Find where the given text appears and provide that cell's center as (x, y) coordinate. 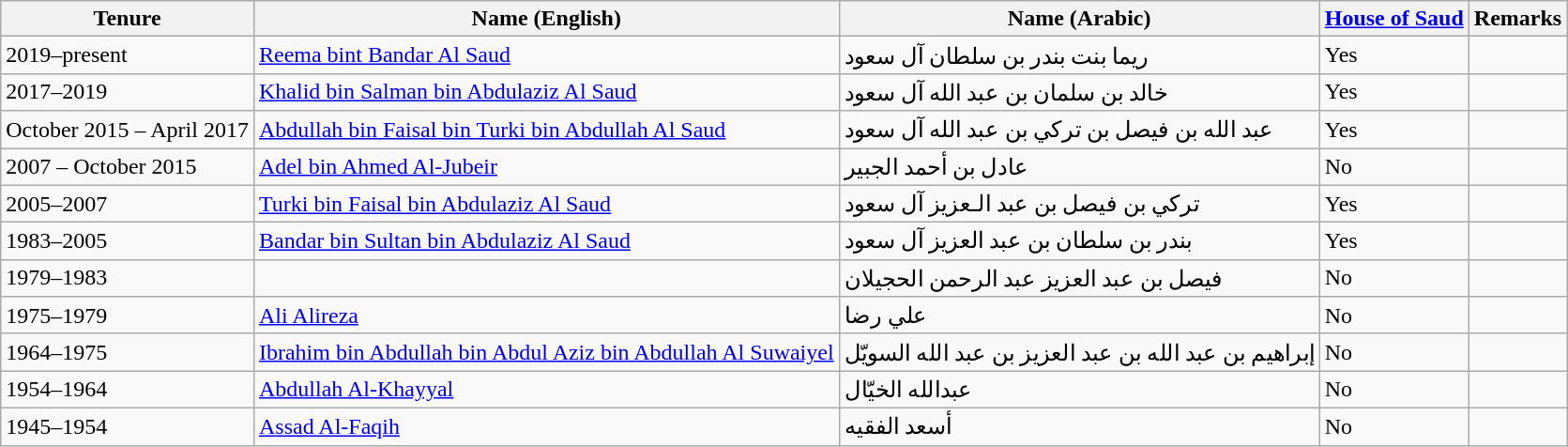
Name (English) (546, 19)
2019–present (128, 55)
عبد الله بن فيصل بن تركي بن عبد الله آل سعود (1079, 130)
Abdullah Al-Khayyal (546, 390)
بندر بن سلطان بن عبد العزيز آل سعود (1079, 241)
Name (Arabic) (1079, 19)
عادل بن أحمد الجبير (1079, 167)
فيصل بن عبد العزيز عبد الرحمن الحجيلان (1079, 278)
Reema bint Bandar Al Saud (546, 55)
October 2015 – April 2017 (128, 130)
Ibrahim bin Abdullah bin Abdul Aziz bin Abdullah Al Suwaiyel (546, 352)
House of Saud (1394, 19)
Khalid bin Salman bin Abdulaziz Al Saud (546, 92)
Abdullah bin Faisal bin Turki bin Abdullah Al Saud (546, 130)
2005–2007 (128, 204)
Turki bin Faisal bin Abdulaziz Al Saud (546, 204)
Tenure (128, 19)
ريما بنت بندر بن سلطان آل سعود (1079, 55)
1983–2005 (128, 241)
Ali Alireza (546, 316)
1954–1964 (128, 390)
Adel bin Ahmed Al-Jubeir (546, 167)
خالد بن سلمان بن عبد الله آل سعود (1079, 92)
تركي بن فيصل بن عبد الـعزيز آل سعود (1079, 204)
علي رضا (1079, 316)
إبراهيم بن عبد الله بن عبد العزيز بن عبد الله السويّل (1079, 352)
1964–1975 (128, 352)
Assad Al-Faqih (546, 426)
1945–1954 (128, 426)
1979–1983 (128, 278)
2007 – October 2015 (128, 167)
Remarks (1517, 19)
2017–2019 (128, 92)
عبدالله الخيّال (1079, 390)
Bandar bin Sultan bin Abdulaziz Al Saud (546, 241)
أسعد الفقيه (1079, 426)
1975–1979 (128, 316)
